Search for the cell housing the specified text and yield its [X, Y] center coordinate. 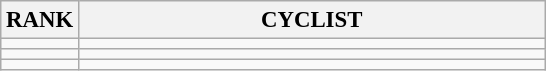
CYCLIST [312, 20]
RANK [40, 20]
